Identify which cell holds the provided text, then report its [x, y] central coordinate. 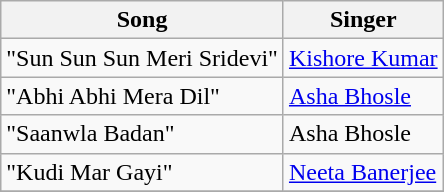
"Sun Sun Sun Meri Sridevi" [142, 58]
Song [142, 20]
"Kudi Mar Gayi" [142, 172]
Kishore Kumar [363, 58]
"Abhi Abhi Mera Dil" [142, 96]
"Saanwla Badan" [142, 134]
Singer [363, 20]
Neeta Banerjee [363, 172]
